For the text-containing cell, return its midpoint in [X, Y] coordinate format. 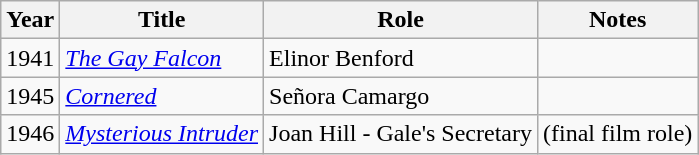
Title [162, 20]
Señora Camargo [401, 96]
Elinor Benford [401, 58]
1946 [30, 134]
Joan Hill - Gale's Secretary [401, 134]
1945 [30, 96]
Cornered [162, 96]
Notes [617, 20]
Year [30, 20]
Mysterious Intruder [162, 134]
1941 [30, 58]
The Gay Falcon [162, 58]
(final film role) [617, 134]
Role [401, 20]
